Scan for the cell matching the given text and deliver its (x, y) coordinate at center. 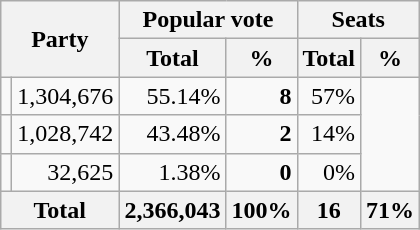
Party (60, 39)
2 (262, 134)
100% (262, 210)
Seats (358, 20)
71% (390, 210)
14% (329, 134)
43.48% (172, 134)
55.14% (172, 96)
1,028,742 (66, 134)
0% (329, 172)
57% (329, 96)
1,304,676 (66, 96)
32,625 (66, 172)
1.38% (172, 172)
8 (262, 96)
0 (262, 172)
2,366,043 (172, 210)
Popular vote (208, 20)
16 (329, 210)
